Locate the cell with the specified text and output its (X, Y) center coordinate. 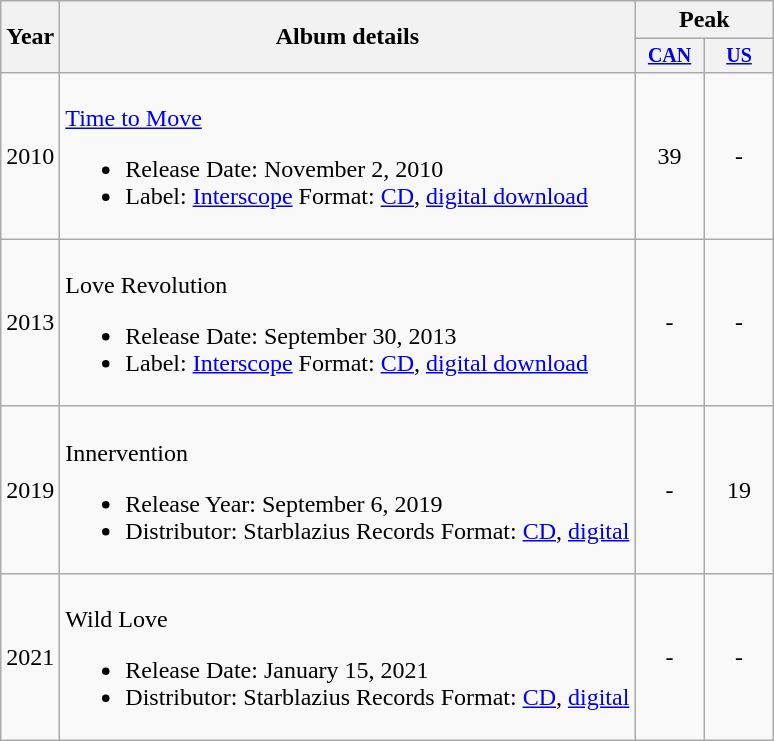
InnerventionRelease Year: September 6, 2019Distributor: Starblazius Records Format: CD, digital (348, 490)
US (738, 56)
2013 (30, 322)
Peak (704, 20)
2021 (30, 656)
39 (670, 156)
2019 (30, 490)
Album details (348, 37)
2010 (30, 156)
CAN (670, 56)
Time to MoveRelease Date: November 2, 2010Label: Interscope Format: CD, digital download (348, 156)
19 (738, 490)
Wild LoveRelease Date: January 15, 2021Distributor: Starblazius Records Format: CD, digital (348, 656)
Year (30, 37)
Love RevolutionRelease Date: September 30, 2013Label: Interscope Format: CD, digital download (348, 322)
